Identify which cell holds the provided text, then report its [X, Y] central coordinate. 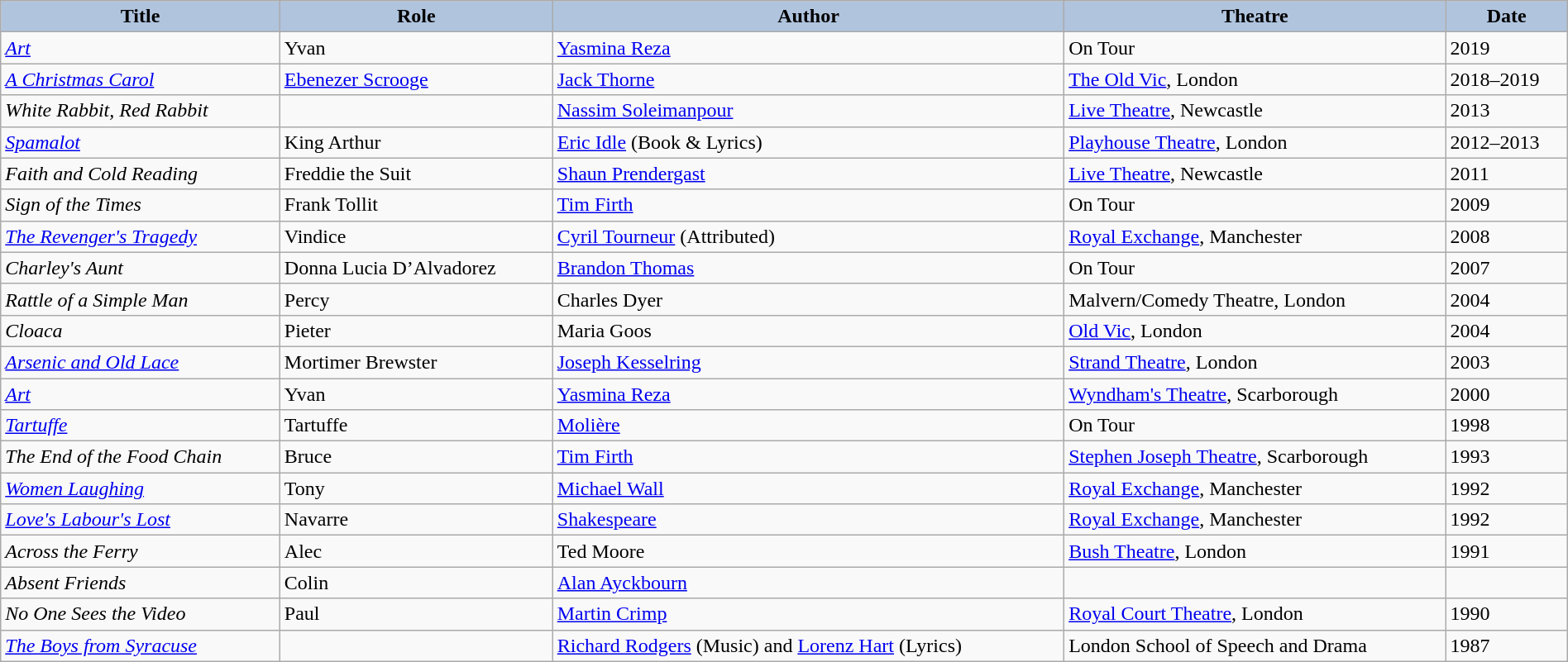
The Old Vic, London [1255, 79]
Cloaca [141, 331]
Alec [416, 551]
Colin [416, 583]
Women Laughing [141, 488]
2012–2013 [1507, 142]
Paul [416, 614]
Tony [416, 488]
Bruce [416, 457]
Shaun Prendergast [808, 174]
Stephen Joseph Theatre, Scarborough [1255, 457]
The End of the Food Chain [141, 457]
Nassim Soleimanpour [808, 111]
Alan Ayckbourn [808, 583]
Malvern/Comedy Theatre, London [1255, 299]
Absent Friends [141, 583]
1998 [1507, 426]
Michael Wall [808, 488]
The Revenger's Tragedy [141, 236]
2009 [1507, 205]
Role [416, 17]
Brandon Thomas [808, 268]
Arsenic and Old Lace [141, 362]
2008 [1507, 236]
Martin Crimp [808, 614]
Navarre [416, 520]
Vindice [416, 236]
Ted Moore [808, 551]
1987 [1507, 645]
Shakespeare [808, 520]
Freddie the Suit [416, 174]
2000 [1507, 394]
Playhouse Theatre, London [1255, 142]
Ebenezer Scrooge [416, 79]
Molière [808, 426]
Old Vic, London [1255, 331]
2003 [1507, 362]
2011 [1507, 174]
Strand Theatre, London [1255, 362]
1993 [1507, 457]
Percy [416, 299]
Faith and Cold Reading [141, 174]
Frank Tollit [416, 205]
Wyndham's Theatre, Scarborough [1255, 394]
2007 [1507, 268]
Across the Ferry [141, 551]
Joseph Kesselring [808, 362]
Date [1507, 17]
A Christmas Carol [141, 79]
White Rabbit, Red Rabbit [141, 111]
Bush Theatre, London [1255, 551]
Charles Dyer [808, 299]
Title [141, 17]
Theatre [1255, 17]
King Arthur [416, 142]
Love's Labour's Lost [141, 520]
Sign of the Times [141, 205]
Cyril Tourneur (Attributed) [808, 236]
Spamalot [141, 142]
2018–2019 [1507, 79]
Eric Idle (Book & Lyrics) [808, 142]
Mortimer Brewster [416, 362]
Donna Lucia D’Alvadorez [416, 268]
1990 [1507, 614]
No One Sees the Video [141, 614]
Jack Thorne [808, 79]
Rattle of a Simple Man [141, 299]
1991 [1507, 551]
Charley's Aunt [141, 268]
Maria Goos [808, 331]
Author [808, 17]
Royal Court Theatre, London [1255, 614]
Richard Rodgers (Music) and Lorenz Hart (Lyrics) [808, 645]
London School of Speech and Drama [1255, 645]
The Boys from Syracuse [141, 645]
2019 [1507, 48]
2013 [1507, 111]
Pieter [416, 331]
